Scan for the cell matching the given text and deliver its [X, Y] coordinate at center. 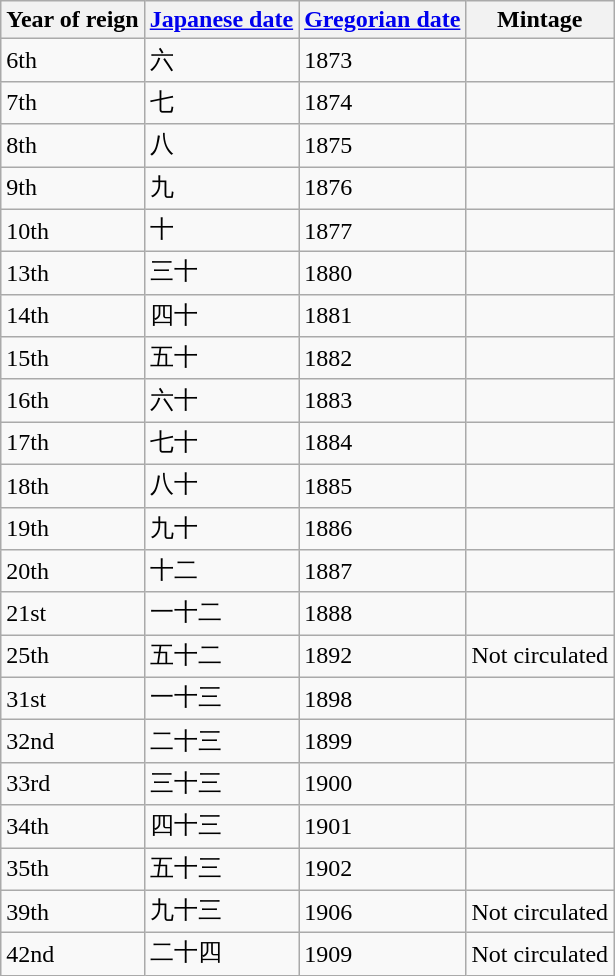
6th [72, 60]
1883 [382, 400]
15th [72, 358]
1884 [382, 444]
18th [72, 486]
1876 [382, 188]
1887 [382, 572]
16th [72, 400]
1873 [382, 60]
8th [72, 146]
17th [72, 444]
二十四 [221, 954]
1900 [382, 784]
34th [72, 826]
39th [72, 912]
1906 [382, 912]
Year of reign [72, 20]
1888 [382, 614]
1902 [382, 870]
四十三 [221, 826]
19th [72, 528]
1901 [382, 826]
七十 [221, 444]
五十 [221, 358]
九十 [221, 528]
1875 [382, 146]
1892 [382, 656]
Mintage [540, 20]
33rd [72, 784]
八 [221, 146]
三十 [221, 274]
十 [221, 230]
42nd [72, 954]
六十 [221, 400]
20th [72, 572]
一十二 [221, 614]
32nd [72, 742]
三十三 [221, 784]
九十三 [221, 912]
31st [72, 698]
1899 [382, 742]
五十二 [221, 656]
10th [72, 230]
9th [72, 188]
七 [221, 102]
Japanese date [221, 20]
二十三 [221, 742]
1880 [382, 274]
九 [221, 188]
1882 [382, 358]
1885 [382, 486]
7th [72, 102]
13th [72, 274]
25th [72, 656]
十二 [221, 572]
21st [72, 614]
1877 [382, 230]
1909 [382, 954]
五十三 [221, 870]
1881 [382, 316]
14th [72, 316]
八十 [221, 486]
六 [221, 60]
1898 [382, 698]
四十 [221, 316]
Gregorian date [382, 20]
35th [72, 870]
1886 [382, 528]
1874 [382, 102]
一十三 [221, 698]
